Return (x, y) of the center of cell containing provided text 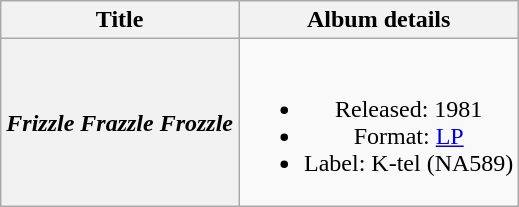
Frizzle Frazzle Frozzle (120, 122)
Released: 1981Format: LPLabel: K-tel (NA589) (379, 122)
Album details (379, 20)
Title (120, 20)
